Capture the cell that displays the provided text and extract its [x, y] central coordinate. 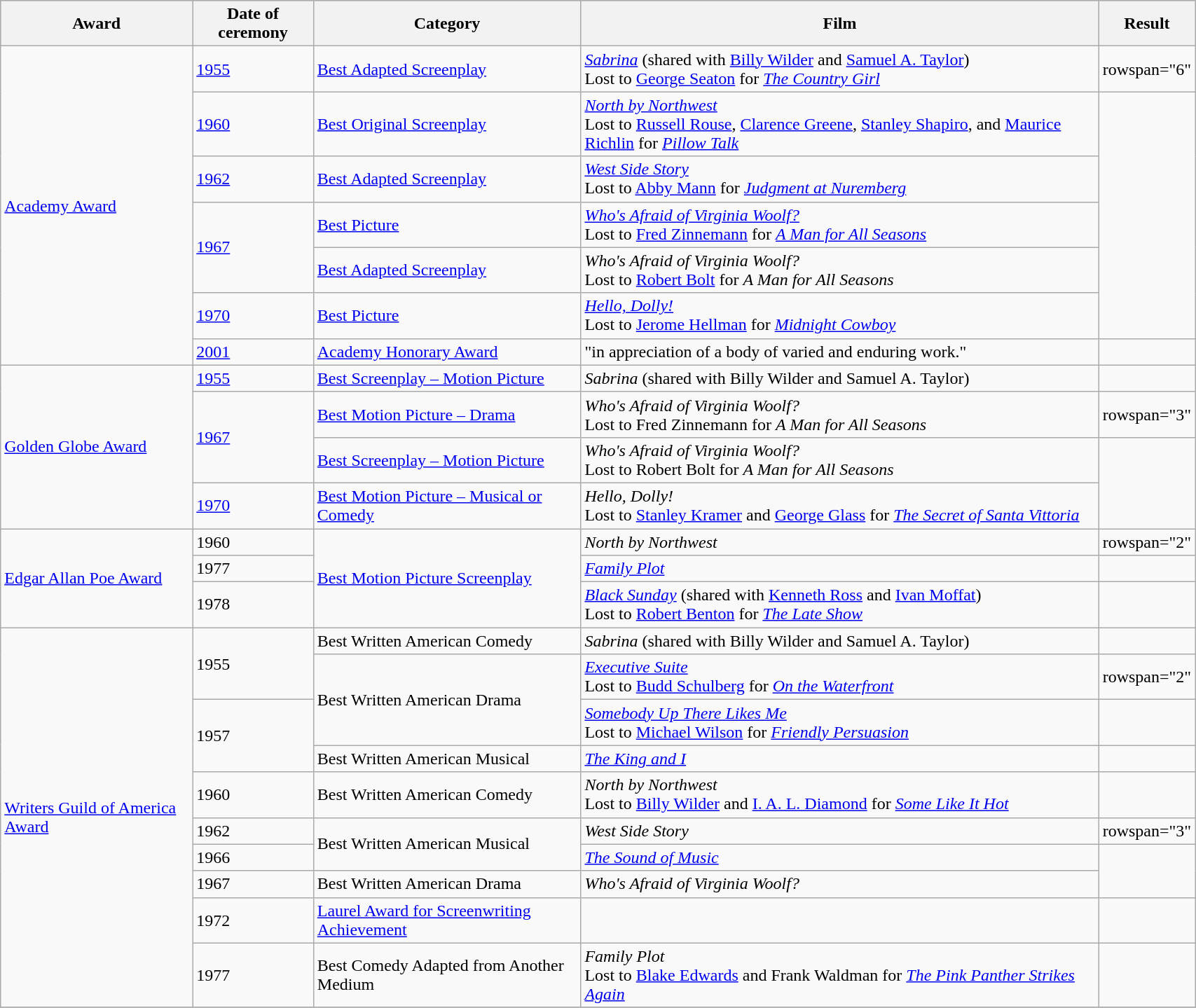
Sabrina (shared with Billy Wilder and Samuel A. Taylor)Lost to George Seaton for The Country Girl [839, 69]
Hello, Dolly!Lost to Stanley Kramer and George Glass for The Secret of Santa Vittoria [839, 506]
Family PlotLost to Blake Edwards and Frank Waldman for The Pink Panther Strikes Again [839, 975]
Best Motion Picture – Musical or Comedy [447, 506]
Edgar Allan Poe Award [97, 577]
Result [1147, 24]
Who's Afraid of Virginia Woolf? [839, 884]
1966 [253, 857]
Black Sunday (shared with Kenneth Ross and Ivan Moffat)Lost to Robert Benton for The Late Show [839, 605]
Date of ceremony [253, 24]
Golden Globe Award [97, 447]
2001 [253, 352]
Best Motion Picture Screenplay [447, 577]
rowspan="6" [1147, 69]
Laurel Award for Screenwriting Achievement [447, 920]
West Side StoryLost to Abby Mann for Judgment at Nuremberg [839, 179]
West Side Story [839, 831]
North by Northwest [839, 541]
Executive SuiteLost to Budd Schulberg for On the Waterfront [839, 677]
Academy Award [97, 206]
Writers Guild of America Award [97, 818]
Family Plot [839, 569]
The King and I [839, 759]
Film [839, 24]
Best Motion Picture – Drama [447, 415]
The Sound of Music [839, 857]
North by NorthwestLost to Russell Rouse, Clarence Greene, Stanley Shapiro, and Maurice Richlin for Pillow Talk [839, 124]
Somebody Up There Likes MeLost to Michael Wilson for Friendly Persuasion [839, 723]
1972 [253, 920]
Best Comedy Adapted from Another Medium [447, 975]
Category [447, 24]
Academy Honorary Award [447, 352]
Best Original Screenplay [447, 124]
1978 [253, 605]
1957 [253, 736]
North by NorthwestLost to Billy Wilder and I. A. L. Diamond for Some Like It Hot [839, 794]
"in appreciation of a body of varied and enduring work." [839, 352]
Award [97, 24]
Hello, Dolly!Lost to Jerome Hellman for Midnight Cowboy [839, 315]
